For the text-containing cell, return its midpoint in [x, y] coordinate format. 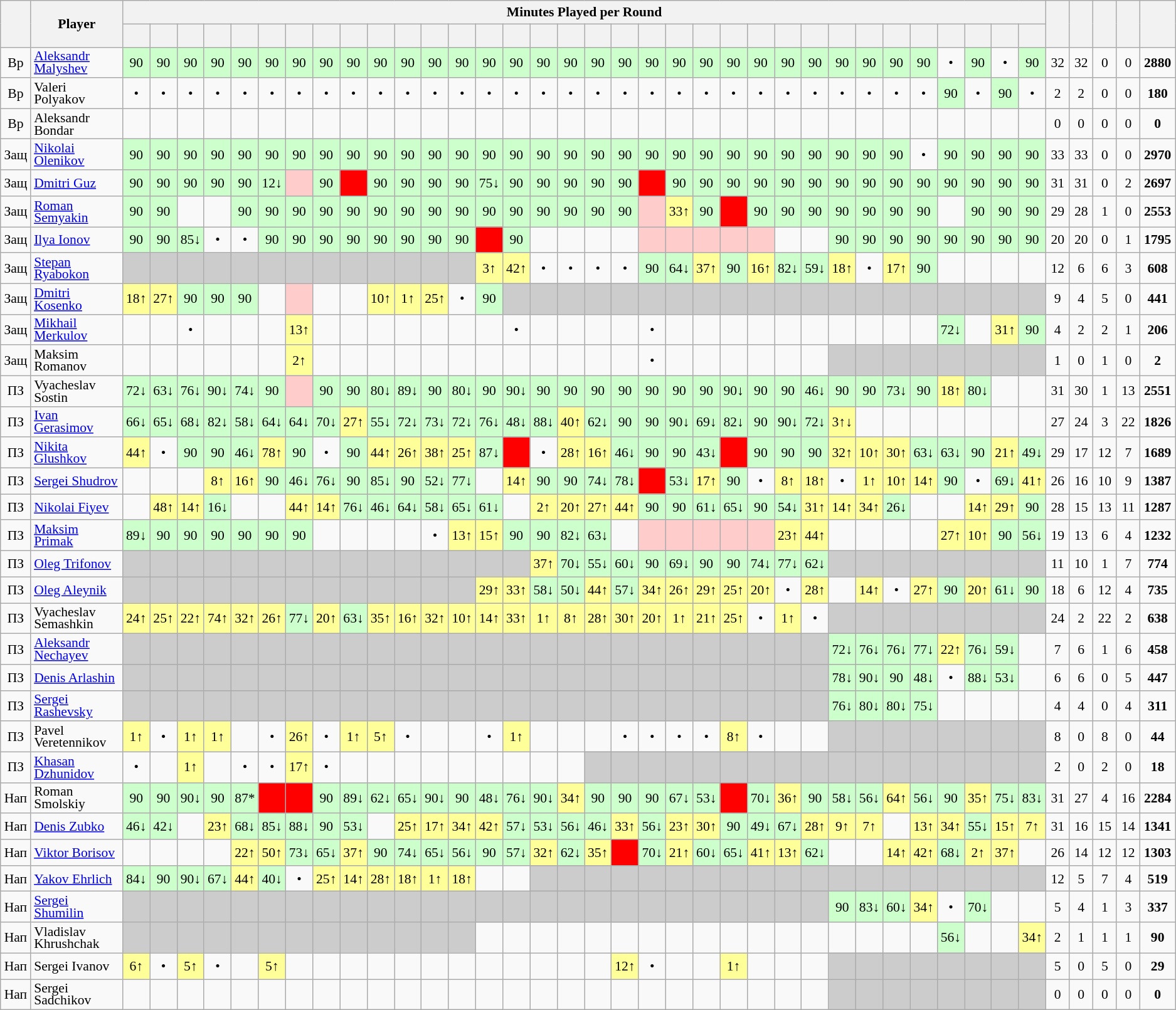
24↑ [137, 618]
Yakov Ehrlich [77, 879]
1826 [1158, 421]
Player [77, 24]
Roman Semyakin [77, 212]
1387 [1158, 481]
16↓ [217, 507]
30 [1081, 391]
441 [1158, 300]
Aleksandr Bondar [77, 124]
Vyacheslav Sostin [77, 391]
Dmitri Guz [77, 183]
3↑ [489, 268]
Ivan Gerasimov [77, 421]
12↓ [272, 183]
2697 [1158, 183]
Viktor Borisov [77, 853]
206 [1158, 330]
Mikhail Merkulov [77, 330]
Sergei Sadchikov [77, 994]
519 [1158, 879]
2284 [1158, 797]
447 [1158, 678]
311 [1158, 706]
Oleg Trifonov [77, 564]
66↓ [137, 421]
26↓ [897, 507]
36↑ [788, 797]
87* [245, 797]
Aleksandr Nechayev [77, 650]
48↑ [163, 507]
1287 [1158, 507]
Nikolai Fiyev [77, 507]
9↑ [842, 826]
43↓ [706, 453]
Oleg Aleynik [77, 590]
Minutes Played per Round [585, 13]
Denis Zubko [77, 826]
Pavel Veretennikov [77, 737]
74↑ [217, 618]
1341 [1158, 826]
Vyacheslav Semashkin [77, 618]
608 [1158, 268]
Dmitri Kosenko [77, 300]
40↑ [571, 421]
Sergei Shudrov [77, 481]
Aleksandr Malyshev [77, 63]
19 [1057, 535]
12↑ [625, 966]
6↑ [137, 966]
337 [1158, 907]
Maksim Primak [77, 535]
40↓ [272, 879]
Denis Arlashin [77, 678]
2553 [1158, 212]
84↓ [137, 879]
Valeri Polyakov [77, 93]
17 [1081, 453]
638 [1158, 618]
2551 [1158, 391]
2970 [1158, 154]
87↓ [489, 453]
3↑↓ [842, 421]
Nikolai Olenikov [77, 154]
180 [1158, 93]
774 [1158, 564]
735 [1158, 590]
Roman Smolskiy [77, 797]
Stepan Ryabokon [77, 268]
Vladislav Khrushchak [77, 938]
78↑ [272, 453]
50↓ [571, 590]
64↑ [897, 797]
1795 [1158, 240]
1689 [1158, 453]
458 [1158, 650]
54↓ [788, 507]
50↑ [272, 853]
52↓ [435, 481]
2880 [1158, 63]
Maksim Romanov [77, 361]
1303 [1158, 853]
1232 [1158, 535]
Khasan Dzhunidov [77, 767]
Sergei Shumilin [77, 907]
38↑ [435, 453]
44 [1158, 737]
42↓ [163, 826]
Sergei Rashevsky [77, 706]
Sergei Ivanov [77, 966]
Ilya Ionov [77, 240]
Nikita Glushkov [77, 453]
